Search for the cell housing the specified text and yield its [x, y] center coordinate. 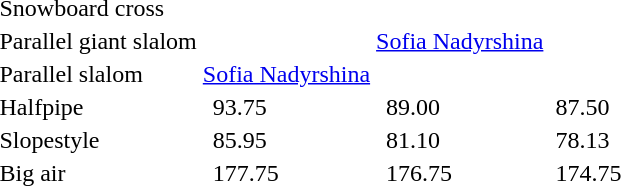
89.00 [465, 107]
85.95 [291, 140]
81.10 [465, 140]
93.75 [291, 107]
